From the cell containing the given text, extract its center point as [x, y] coordinate. 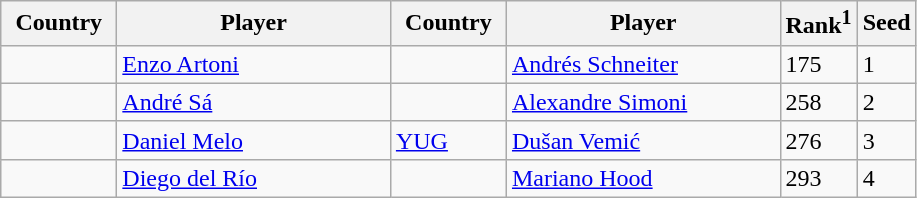
Diego del Río [254, 178]
Alexandre Simoni [643, 102]
276 [818, 140]
4 [886, 178]
258 [818, 102]
175 [818, 64]
YUG [448, 140]
Seed [886, 24]
1 [886, 64]
3 [886, 140]
2 [886, 102]
293 [818, 178]
Dušan Vemić [643, 140]
Enzo Artoni [254, 64]
Andrés Schneiter [643, 64]
Mariano Hood [643, 178]
Daniel Melo [254, 140]
Rank1 [818, 24]
André Sá [254, 102]
